From the cell containing the given text, extract its center point as [X, Y] coordinate. 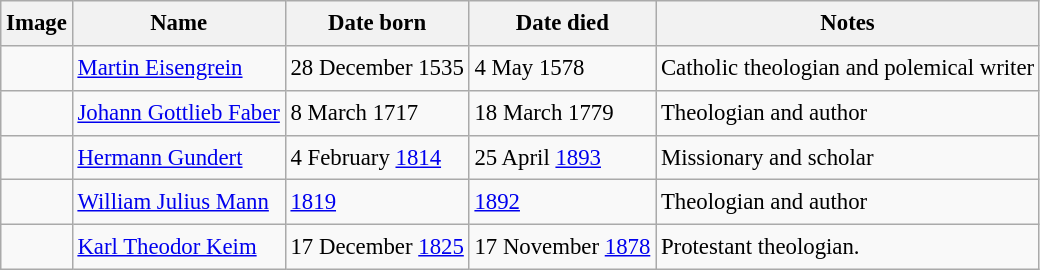
Date died [562, 24]
28 December 1535 [377, 68]
Image [36, 24]
Hermann Gundert [178, 158]
Notes [848, 24]
4 May 1578 [562, 68]
1819 [377, 202]
1892 [562, 202]
18 March 1779 [562, 114]
Karl Theodor Keim [178, 248]
Johann Gottlieb Faber [178, 114]
Martin Eisengrein [178, 68]
Catholic theologian and polemical writer [848, 68]
Date born [377, 24]
William Julius Mann [178, 202]
25 April 1893 [562, 158]
Missionary and scholar [848, 158]
Name [178, 24]
17 December 1825 [377, 248]
Protestant theologian. [848, 248]
8 March 1717 [377, 114]
17 November 1878 [562, 248]
4 February 1814 [377, 158]
